Extract the [X, Y] coordinate from the center of the cell holding the provided text.  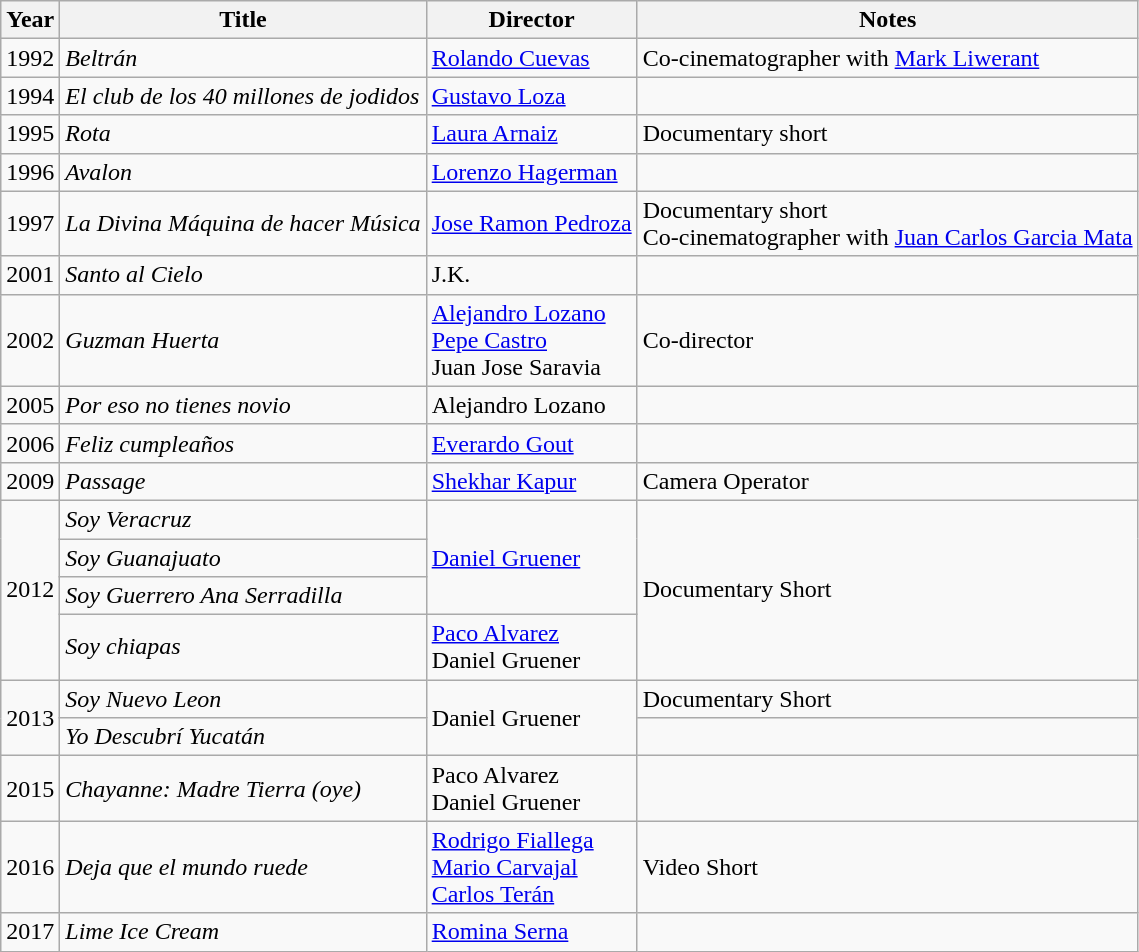
2013 [30, 718]
Lorenzo Hagerman [532, 172]
Alejandro LozanoPepe CastroJuan Jose Saravia [532, 340]
Video Short [888, 867]
El club de los 40 millones de jodidos [243, 96]
1997 [30, 224]
Feliz cumpleaños [243, 443]
Co-director [888, 340]
Soy Guanajuato [243, 557]
Avalon [243, 172]
Beltrán [243, 58]
Co-cinematographer with Mark Liwerant [888, 58]
2012 [30, 590]
2017 [30, 932]
Documentary short [888, 134]
1992 [30, 58]
Year [30, 20]
Soy chiapas [243, 648]
Shekhar Kapur [532, 481]
Title [243, 20]
Rodrigo FiallegaMario CarvajalCarlos Terán [532, 867]
Rolando Cuevas [532, 58]
Documentary shortCo-cinematographer with Juan Carlos Garcia Mata [888, 224]
Jose Ramon Pedroza [532, 224]
2005 [30, 405]
Deja que el mundo ruede [243, 867]
Soy Nuevo Leon [243, 699]
Gustavo Loza [532, 96]
Lime Ice Cream [243, 932]
2015 [30, 788]
J.K. [532, 275]
2001 [30, 275]
Laura Arnaiz [532, 134]
2006 [30, 443]
La Divina Máquina de hacer Música [243, 224]
Por eso no tienes novio [243, 405]
2016 [30, 867]
1994 [30, 96]
2009 [30, 481]
Yo Descubrí Yucatán [243, 737]
Notes [888, 20]
Camera Operator [888, 481]
Alejandro Lozano [532, 405]
1995 [30, 134]
Guzman Huerta [243, 340]
Everardo Gout [532, 443]
2002 [30, 340]
Santo al Cielo [243, 275]
Rota [243, 134]
1996 [30, 172]
Soy Veracruz [243, 519]
Chayanne: Madre Tierra (oye) [243, 788]
Romina Serna [532, 932]
Director [532, 20]
Passage [243, 481]
Soy Guerrero Ana Serradilla [243, 596]
